Provide the [x, y] coordinate of the cell's center where the given text is located.  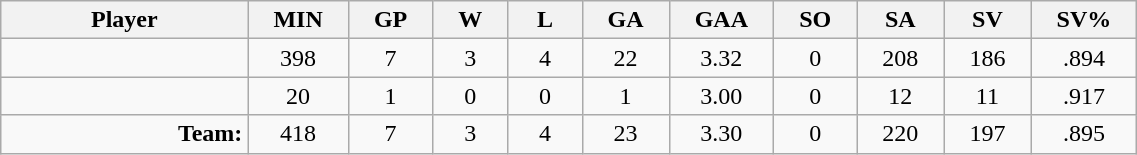
208 [900, 58]
23 [626, 134]
11 [988, 96]
SV% [1084, 20]
GP [390, 20]
.917 [1084, 96]
W [470, 20]
197 [988, 134]
398 [298, 58]
SA [900, 20]
418 [298, 134]
.894 [1084, 58]
20 [298, 96]
186 [988, 58]
220 [900, 134]
.895 [1084, 134]
GAA [721, 20]
3.30 [721, 134]
3.32 [721, 58]
GA [626, 20]
3.00 [721, 96]
Player [124, 20]
Team: [124, 134]
MIN [298, 20]
22 [626, 58]
SV [988, 20]
SO [816, 20]
12 [900, 96]
L [545, 20]
